Scan for the cell matching the given text and deliver its (x, y) coordinate at center. 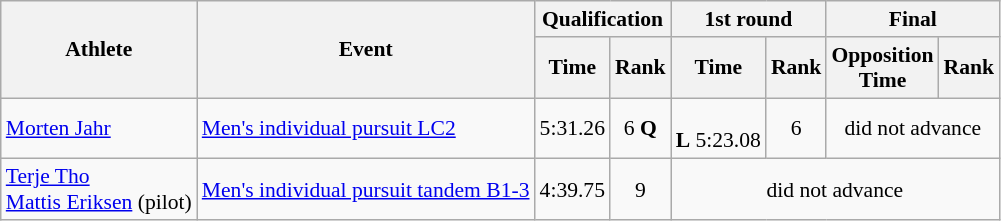
6 (796, 128)
L 5:23.08 (718, 128)
Men's individual pursuit LC2 (366, 128)
1st round (749, 19)
6 Q (640, 128)
Event (366, 50)
Qualification (603, 19)
9 (640, 190)
Athlete (99, 50)
OppositionTime (882, 68)
5:31.26 (572, 128)
Terje Tho Mattis Eriksen (pilot) (99, 190)
4:39.75 (572, 190)
Men's individual pursuit tandem B1-3 (366, 190)
Final (912, 19)
Morten Jahr (99, 128)
